Find where the given text appears and provide that cell's center as [X, Y] coordinate. 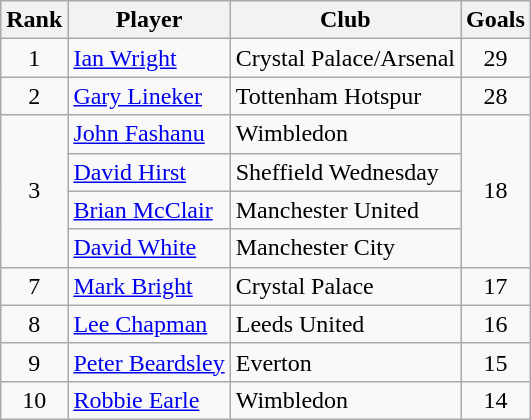
28 [496, 96]
Player [149, 20]
Crystal Palace/Arsenal [345, 58]
2 [34, 96]
Manchester City [345, 248]
Everton [345, 362]
18 [496, 191]
John Fashanu [149, 134]
15 [496, 362]
David White [149, 248]
10 [34, 400]
1 [34, 58]
14 [496, 400]
Goals [496, 20]
16 [496, 324]
Sheffield Wednesday [345, 172]
Tottenham Hotspur [345, 96]
3 [34, 191]
Crystal Palace [345, 286]
Leeds United [345, 324]
Lee Chapman [149, 324]
Rank [34, 20]
29 [496, 58]
Brian McClair [149, 210]
Ian Wright [149, 58]
Peter Beardsley [149, 362]
7 [34, 286]
David Hirst [149, 172]
8 [34, 324]
Club [345, 20]
Gary Lineker [149, 96]
Manchester United [345, 210]
Robbie Earle [149, 400]
9 [34, 362]
Mark Bright [149, 286]
17 [496, 286]
